From the cell containing the given text, extract its center point as (X, Y) coordinate. 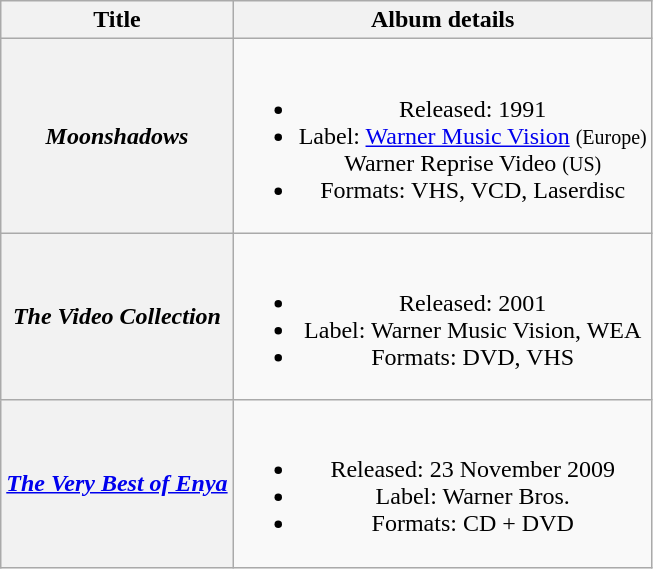
Released: 1991Label: Warner Music Vision (Europe) Warner Reprise Video (US)Formats: VHS, VCD, Laserdisc (442, 136)
Title (117, 20)
Released: 2001Label: Warner Music Vision, WEAFormats: DVD, VHS (442, 316)
Moonshadows (117, 136)
The Very Best of Enya (117, 484)
The Video Collection (117, 316)
Released: 23 November 2009Label: Warner Bros.Formats: CD + DVD (442, 484)
Album details (442, 20)
